Identify which cell holds the provided text, then report its [X, Y] central coordinate. 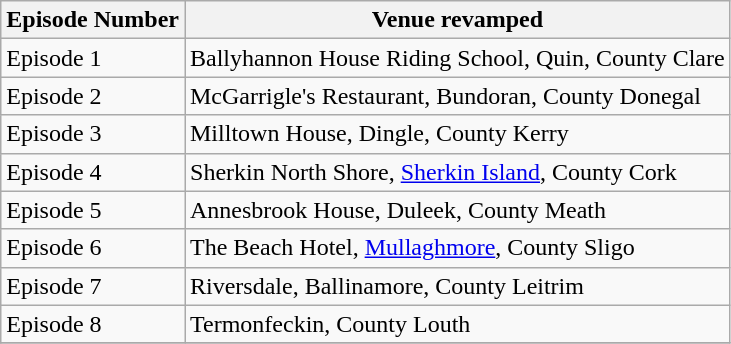
Episode 3 [93, 134]
McGarrigle's Restaurant, Bundoran, County Donegal [457, 96]
Episode 8 [93, 324]
Ballyhannon House Riding School, Quin, County Clare [457, 58]
Episode 5 [93, 210]
Episode Number [93, 20]
The Beach Hotel, Mullaghmore, County Sligo [457, 248]
Annesbrook House, Duleek, County Meath [457, 210]
Episode 7 [93, 286]
Milltown House, Dingle, County Kerry [457, 134]
Riversdale, Ballinamore, County Leitrim [457, 286]
Venue revamped [457, 20]
Episode 6 [93, 248]
Sherkin North Shore, Sherkin Island, County Cork [457, 172]
Episode 4 [93, 172]
Episode 1 [93, 58]
Termonfeckin, County Louth [457, 324]
Episode 2 [93, 96]
